From the cell containing the given text, extract its center point as [X, Y] coordinate. 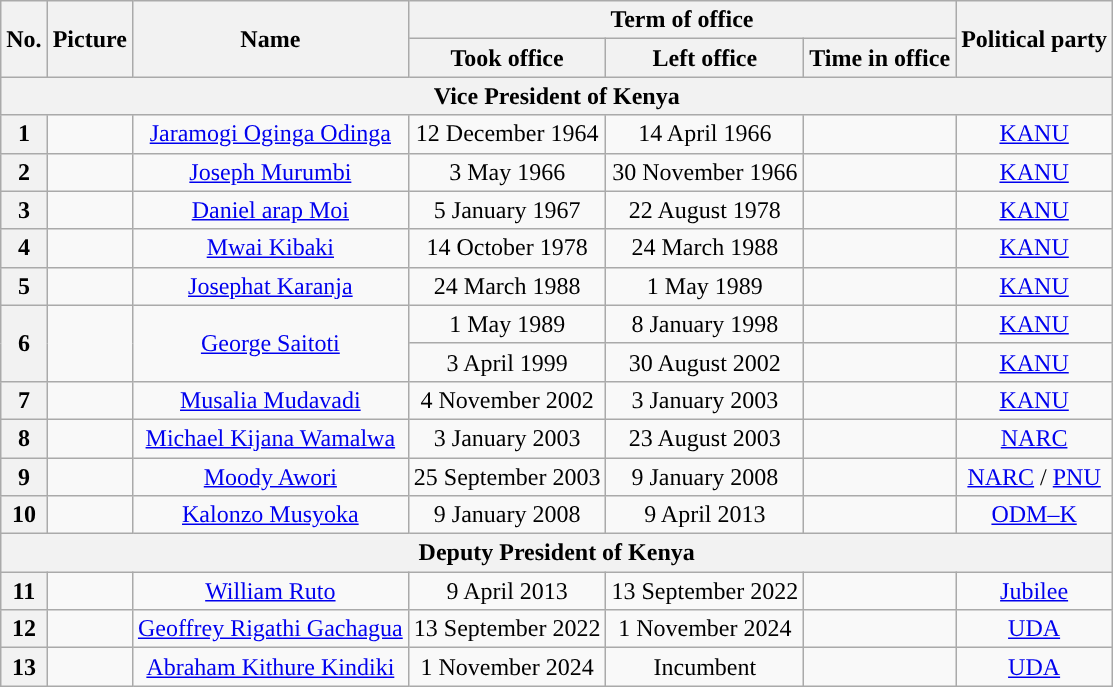
Took office [507, 58]
Jubilee [1034, 591]
14 October 1978 [507, 248]
NARC [1034, 438]
Political party [1034, 39]
ODM–K [1034, 515]
12 December 1964 [507, 134]
22 August 1978 [705, 210]
Deputy President of Kenya [557, 553]
Time in office [880, 58]
Name [270, 39]
6 [24, 343]
Picture [90, 39]
Daniel arap Moi [270, 210]
14 April 1966 [705, 134]
8 January 1998 [705, 324]
Moody Awori [270, 477]
Abraham Kithure Kindiki [270, 667]
11 [24, 591]
Kalonzo Musyoka [270, 515]
5 [24, 286]
10 [24, 515]
Incumbent [705, 667]
George Saitoti [270, 343]
12 [24, 629]
23 August 2003 [705, 438]
NARC / PNU [1034, 477]
Left office [705, 58]
9 [24, 477]
4 [24, 248]
7 [24, 400]
William Ruto [270, 591]
3 [24, 210]
1 [24, 134]
Jaramogi Oginga Odinga [270, 134]
8 [24, 438]
13 [24, 667]
Michael Kijana Wamalwa [270, 438]
Vice President of Kenya [557, 96]
Term of office [682, 20]
2 [24, 172]
Josephat Karanja [270, 286]
No. [24, 39]
30 August 2002 [705, 362]
30 November 1966 [705, 172]
Geoffrey Rigathi Gachagua [270, 629]
4 November 2002 [507, 400]
Mwai Kibaki [270, 248]
3 April 1999 [507, 362]
3 May 1966 [507, 172]
Musalia Mudavadi [270, 400]
Joseph Murumbi [270, 172]
5 January 1967 [507, 210]
25 September 2003 [507, 477]
